Detect which cell encompasses the target text, then output its [x, y] center coordinate. 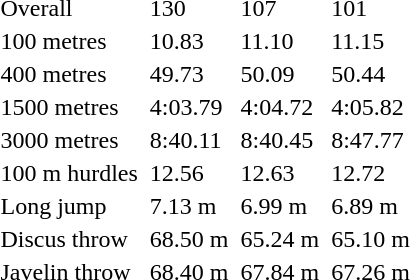
11.10 [280, 41]
10.83 [189, 41]
49.73 [189, 74]
8:40.45 [280, 140]
4:03.79 [189, 107]
6.99 m [280, 206]
7.13 m [189, 206]
50.09 [280, 74]
65.24 m [280, 239]
12.63 [280, 173]
68.50 m [189, 239]
8:40.11 [189, 140]
12.56 [189, 173]
4:04.72 [280, 107]
